From the cell containing the given text, extract its center point as [x, y] coordinate. 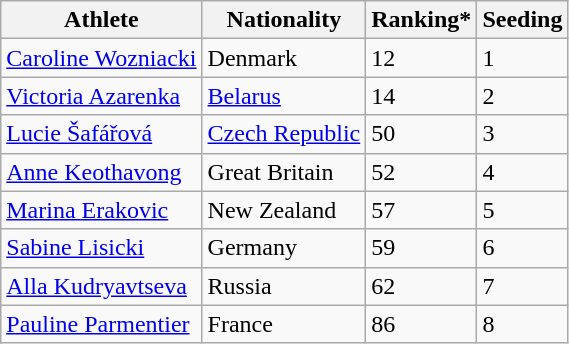
59 [422, 248]
Russia [284, 286]
62 [422, 286]
Denmark [284, 58]
Germany [284, 248]
Victoria Azarenka [102, 96]
Alla Kudryavtseva [102, 286]
14 [422, 96]
52 [422, 172]
Athlete [102, 20]
Sabine Lisicki [102, 248]
Ranking* [422, 20]
2 [522, 96]
Belarus [284, 96]
5 [522, 210]
France [284, 324]
4 [522, 172]
Great Britain [284, 172]
Pauline Parmentier [102, 324]
Caroline Wozniacki [102, 58]
Lucie Šafářová [102, 134]
50 [422, 134]
Czech Republic [284, 134]
7 [522, 286]
12 [422, 58]
3 [522, 134]
Marina Erakovic [102, 210]
Nationality [284, 20]
New Zealand [284, 210]
57 [422, 210]
86 [422, 324]
1 [522, 58]
Seeding [522, 20]
Anne Keothavong [102, 172]
8 [522, 324]
6 [522, 248]
